Pinpoint the cell where the given text exists, returning its (X, Y) midpoint coordinate. 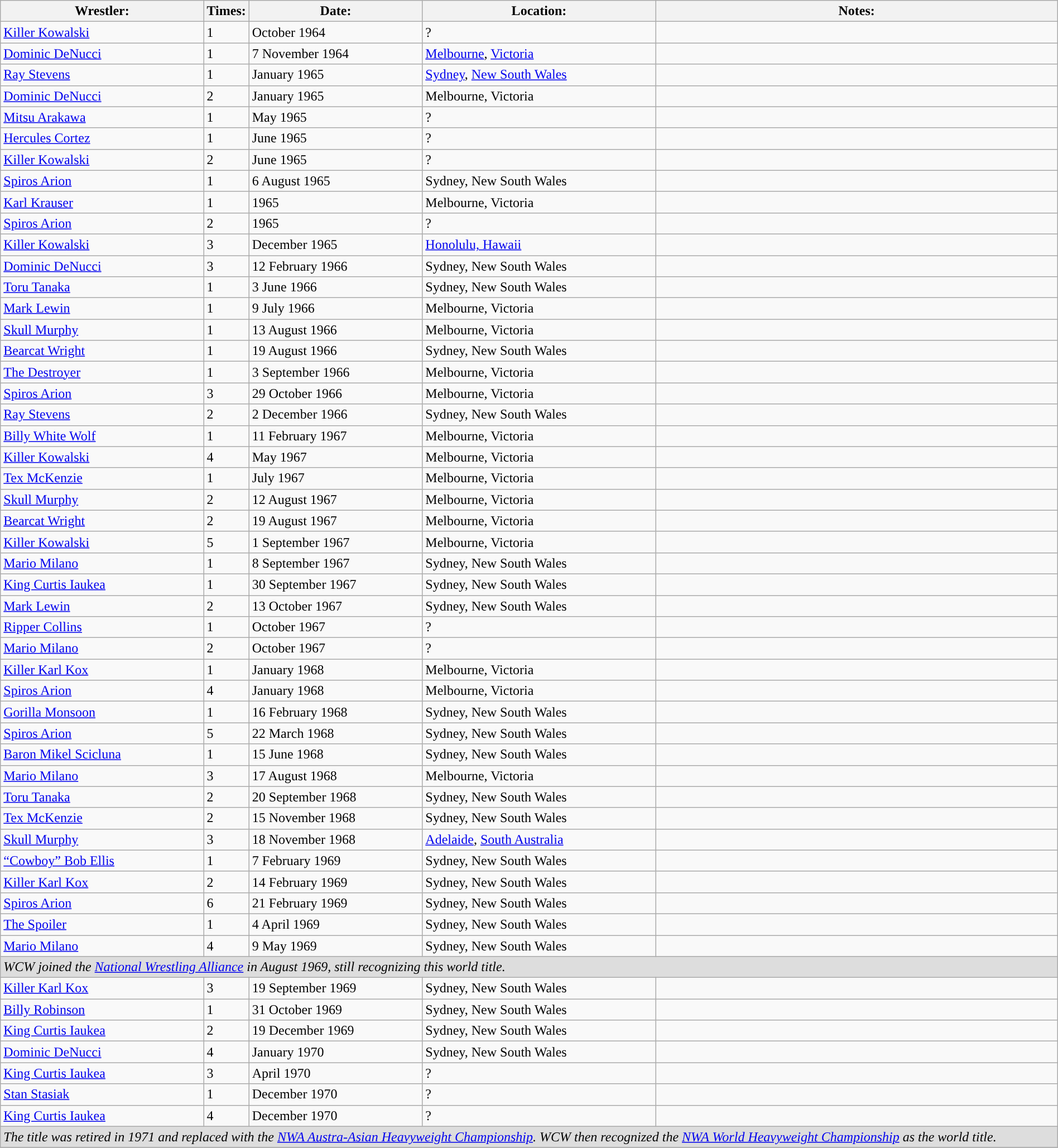
20 September 1968 (336, 797)
Hercules Cortez (102, 138)
Adelaide, South Australia (539, 839)
22 March 1968 (336, 733)
7 November 1964 (336, 54)
WCW joined the National Wrestling Alliance in August 1969, still recognizing this world title. (529, 967)
19 September 1969 (336, 988)
15 June 1968 (336, 755)
8 September 1967 (336, 563)
Location: (539, 11)
Stan Stasiak (102, 1094)
Gorilla Monsoon (102, 712)
6 August 1965 (336, 181)
6 (227, 903)
Billy Robinson (102, 1010)
13 August 1966 (336, 330)
May 1965 (336, 117)
19 August 1966 (336, 351)
Honolulu, Hawaii (539, 244)
14 February 1969 (336, 882)
July 1967 (336, 478)
May 1967 (336, 457)
12 August 1967 (336, 499)
Wrestler: (102, 11)
2 December 1966 (336, 415)
April 1970 (336, 1073)
January 1970 (336, 1052)
13 October 1967 (336, 606)
Billy White Wolf (102, 436)
The Destroyer (102, 372)
The Spoiler (102, 924)
3 September 1966 (336, 372)
19 December 1969 (336, 1031)
Notes: (857, 11)
9 May 1969 (336, 946)
7 February 1969 (336, 861)
30 September 1967 (336, 584)
29 October 1966 (336, 393)
Ripper Collins (102, 627)
11 February 1967 (336, 436)
18 November 1968 (336, 839)
9 July 1966 (336, 309)
1 September 1967 (336, 542)
4 April 1969 (336, 924)
17 August 1968 (336, 776)
12 February 1966 (336, 266)
31 October 1969 (336, 1010)
Times: (227, 11)
Baron Mikel Scicluna (102, 755)
“Cowboy” Bob Ellis (102, 861)
October 1964 (336, 32)
21 February 1969 (336, 903)
December 1965 (336, 244)
15 November 1968 (336, 818)
Mitsu Arakawa (102, 117)
Karl Krauser (102, 202)
Date: (336, 11)
16 February 1968 (336, 712)
19 August 1967 (336, 521)
3 June 1966 (336, 287)
